Determine the [X, Y] coordinate at the center of the cell enclosing the given text.  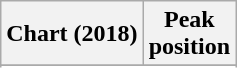
Peakposition [189, 34]
Chart (2018) [72, 34]
